Find where the given text appears and provide that cell's center as (x, y) coordinate. 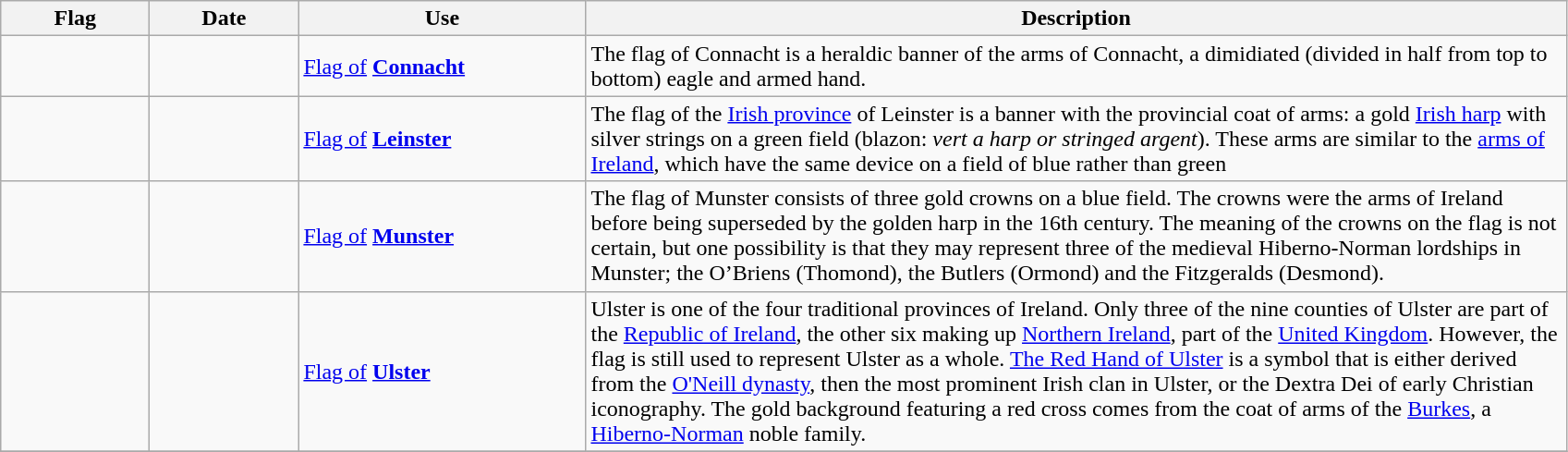
Use (442, 18)
Flag of Munster (442, 237)
Flag of Connacht (442, 67)
Date (224, 18)
Flag of Leinster (442, 139)
Flag (76, 18)
Flag of Ulster (442, 372)
Description (1076, 18)
The flag of Connacht is a heraldic banner of the arms of Connacht, a dimidiated (divided in half from top to bottom) eagle and armed hand. (1076, 67)
